For the text-containing cell, return its midpoint in [x, y] coordinate format. 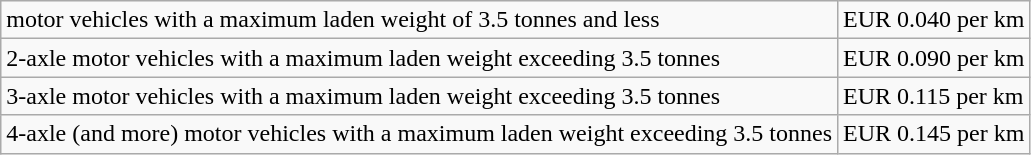
EUR 0.115 per km [934, 96]
2-axle motor vehicles with a maximum laden weight exceeding 3.5 tonnes [420, 58]
EUR 0.145 per km [934, 134]
motor vehicles with a maximum laden weight of 3.5 tonnes and less [420, 20]
3-axle motor vehicles with a maximum laden weight exceeding 3.5 tonnes [420, 96]
4-axle (and more) motor vehicles with a maximum laden weight exceeding 3.5 tonnes [420, 134]
EUR 0.090 per km [934, 58]
EUR 0.040 per km [934, 20]
